Determine the (x, y) coordinate at the center of the cell enclosing the given text.  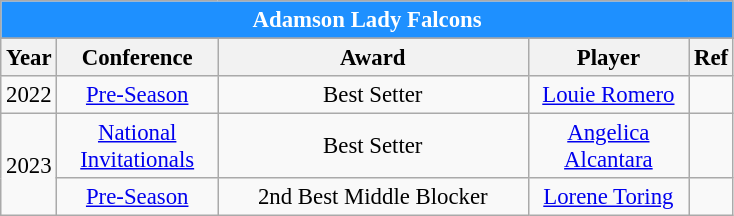
2nd Best Middle Blocker (374, 197)
2023 (29, 165)
Award (374, 58)
Ref (712, 58)
Lorene Toring (608, 197)
National Invitationals (138, 146)
Adamson Lady Falcons (368, 20)
Louie Romero (608, 95)
2022 (29, 95)
Year (29, 58)
Player (608, 58)
Angelica Alcantara (608, 146)
Conference (138, 58)
